Identify which cell holds the provided text, then report its [x, y] central coordinate. 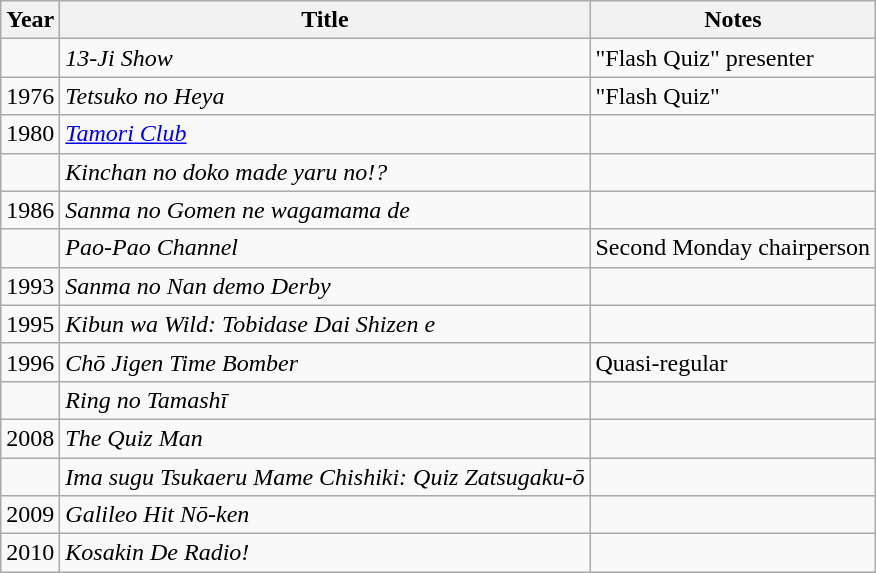
1980 [30, 134]
Ring no Tamashī [325, 400]
13-Ji Show [325, 58]
2009 [30, 515]
Ima sugu Tsukaeru Mame Chishiki: Quiz Zatsugaku-ō [325, 477]
Chō Jigen Time Bomber [325, 362]
"Flash Quiz" presenter [733, 58]
Notes [733, 20]
The Quiz Man [325, 438]
1995 [30, 324]
Second Monday chairperson [733, 248]
"Flash Quiz" [733, 96]
Tamori Club [325, 134]
Tetsuko no Heya [325, 96]
Kibun wa Wild: Tobidase Dai Shizen e [325, 324]
1996 [30, 362]
Quasi-regular [733, 362]
1976 [30, 96]
Pao-Pao Channel [325, 248]
2010 [30, 553]
1993 [30, 286]
Sanma no Gomen ne wagamama de [325, 210]
Kinchan no doko made yaru no!? [325, 172]
Year [30, 20]
Title [325, 20]
2008 [30, 438]
Galileo Hit Nō-ken [325, 515]
Sanma no Nan demo Derby [325, 286]
1986 [30, 210]
Kosakin De Radio! [325, 553]
